Determine the [X, Y] coordinate at the center of the cell enclosing the given text.  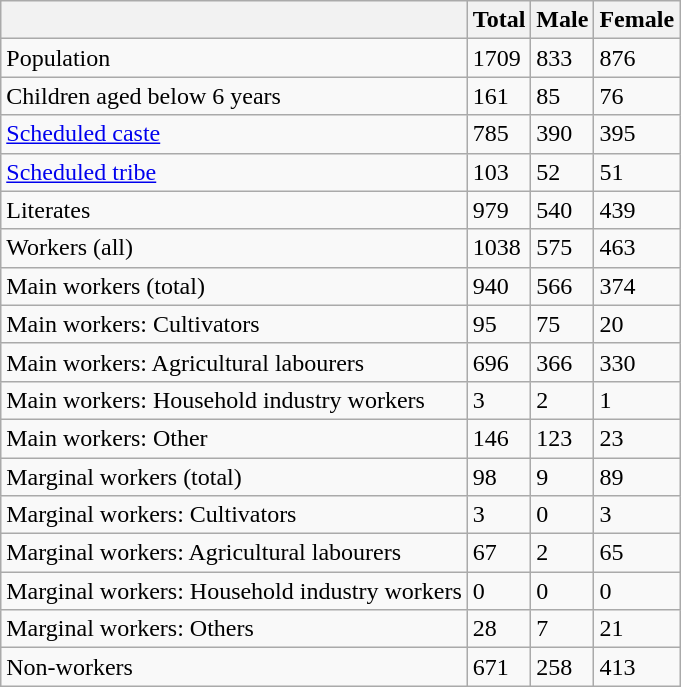
Literates [234, 210]
52 [562, 172]
20 [637, 324]
Main workers: Cultivators [234, 324]
395 [637, 134]
940 [499, 286]
89 [637, 477]
540 [562, 210]
161 [499, 96]
Main workers (total) [234, 286]
Marginal workers: Agricultural labourers [234, 553]
258 [562, 667]
Main workers: Other [234, 438]
103 [499, 172]
75 [562, 324]
Scheduled caste [234, 134]
785 [499, 134]
21 [637, 629]
23 [637, 438]
1709 [499, 58]
876 [637, 58]
65 [637, 553]
Main workers: Household industry workers [234, 400]
85 [562, 96]
1038 [499, 248]
146 [499, 438]
Workers (all) [234, 248]
575 [562, 248]
Marginal workers: Household industry workers [234, 591]
98 [499, 477]
9 [562, 477]
833 [562, 58]
67 [499, 553]
979 [499, 210]
Scheduled tribe [234, 172]
Marginal workers (total) [234, 477]
Female [637, 20]
Non-workers [234, 667]
374 [637, 286]
390 [562, 134]
Children aged below 6 years [234, 96]
366 [562, 362]
566 [562, 286]
413 [637, 667]
76 [637, 96]
Male [562, 20]
7 [562, 629]
28 [499, 629]
330 [637, 362]
51 [637, 172]
Population [234, 58]
1 [637, 400]
95 [499, 324]
Main workers: Agricultural labourers [234, 362]
Marginal workers: Cultivators [234, 515]
Marginal workers: Others [234, 629]
696 [499, 362]
463 [637, 248]
671 [499, 667]
123 [562, 438]
Total [499, 20]
439 [637, 210]
